Output the (X, Y) coordinate of the center of the cell containing the given text.  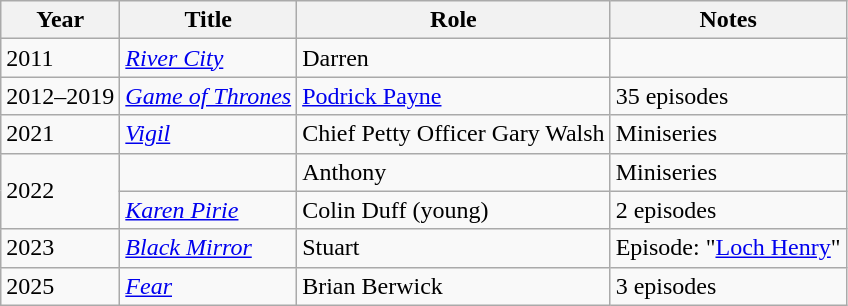
2011 (60, 58)
Title (208, 20)
Episode: "Loch Henry" (728, 248)
Brian Berwick (454, 286)
Podrick Payne (454, 96)
2012–2019 (60, 96)
Black Mirror (208, 248)
2023 (60, 248)
Role (454, 20)
2025 (60, 286)
Year (60, 20)
Notes (728, 20)
Anthony (454, 172)
Game of Thrones (208, 96)
2 episodes (728, 210)
3 episodes (728, 286)
Karen Pirie (208, 210)
Darren (454, 58)
River City (208, 58)
35 episodes (728, 96)
Colin Duff (young) (454, 210)
Stuart (454, 248)
2021 (60, 134)
Fear (208, 286)
Vigil (208, 134)
2022 (60, 191)
Chief Petty Officer Gary Walsh (454, 134)
